Locate the cell with the specified text and output its [x, y] center coordinate. 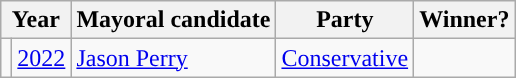
2022 [42, 58]
Party [345, 20]
Mayoral candidate [174, 20]
Conservative [345, 58]
Winner? [464, 20]
Year [36, 20]
Jason Perry [174, 58]
